For the text-containing cell, return its midpoint in [x, y] coordinate format. 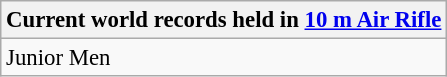
Current world records held in 10 m Air Rifle [224, 20]
Junior Men [224, 58]
